For the text-containing cell, return its midpoint in [X, Y] coordinate format. 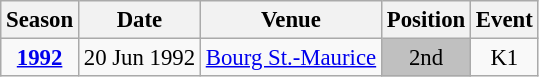
20 Jun 1992 [139, 58]
Event [505, 20]
K1 [505, 58]
Date [139, 20]
Bourg St.-Maurice [290, 58]
Venue [290, 20]
Season [40, 20]
2nd [426, 58]
Position [426, 20]
1992 [40, 58]
